Return the [X, Y] coordinate for the center point of the cell that contains the specified text.  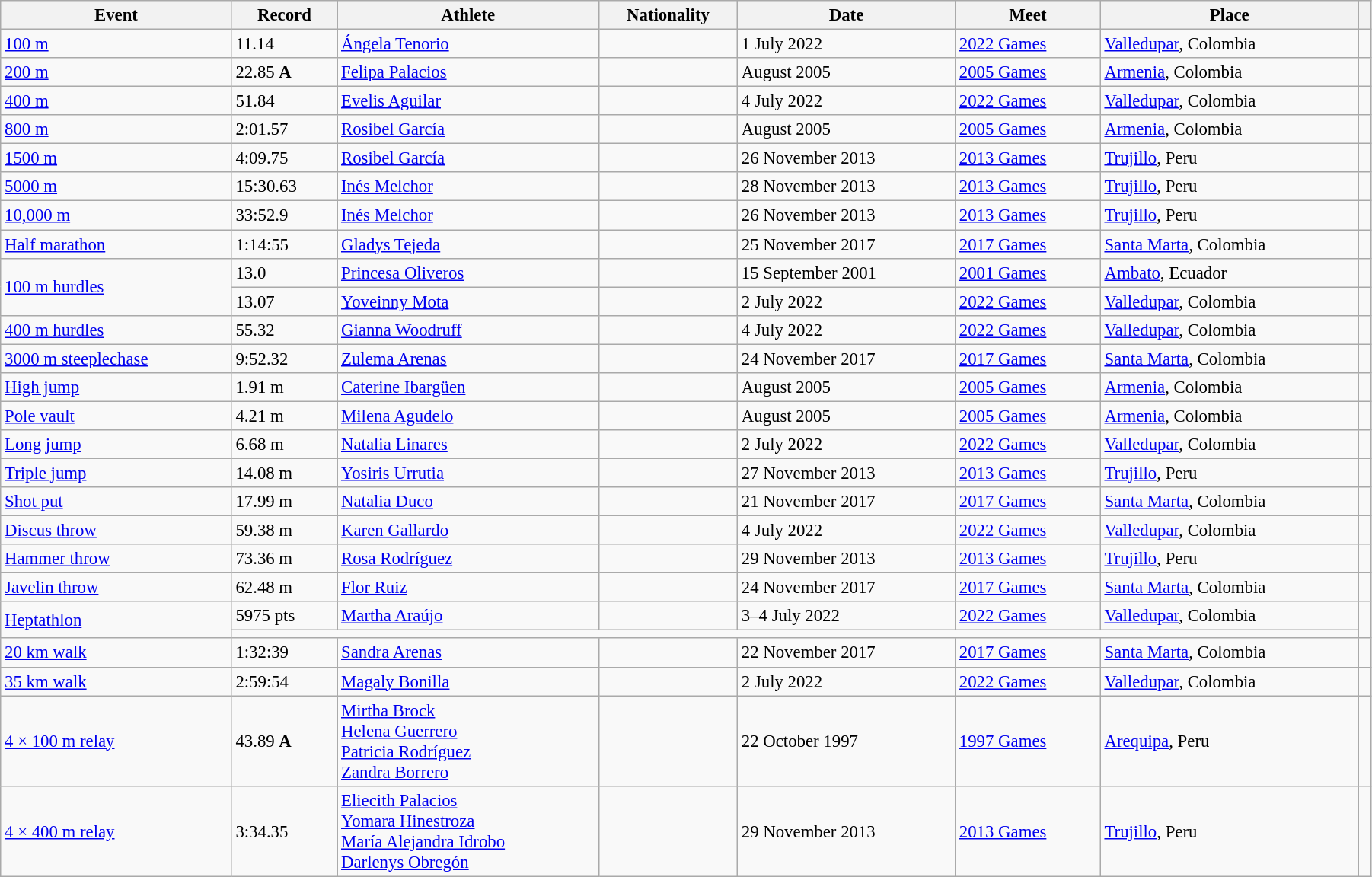
Half marathon [116, 244]
2001 Games [1028, 273]
Martha Araújo [468, 616]
100 m [116, 44]
33:52.9 [285, 215]
Discus throw [116, 531]
22.85 A [285, 72]
1997 Games [1028, 741]
Flor Ruiz [468, 588]
11.14 [285, 44]
Gladys Tejeda [468, 244]
200 m [116, 72]
1500 m [116, 158]
55.32 [285, 330]
Natalia Duco [468, 502]
Eliecith PalaciosYomara HinestrozaMaría Alejandra IdroboDarlenys Obregón [468, 831]
1 July 2022 [847, 44]
Ambato, Ecuador [1229, 273]
Mirtha Brock Helena Guerrero Patricia Rodríguez Zandra Borrero [468, 741]
15 September 2001 [847, 273]
1:14:55 [285, 244]
43.89 A [285, 741]
27 November 2013 [847, 473]
Event [116, 15]
800 m [116, 129]
Meet [1028, 15]
17.99 m [285, 502]
4 × 100 m relay [116, 741]
13.0 [285, 273]
59.38 m [285, 531]
Long jump [116, 445]
3–4 July 2022 [847, 616]
Date [847, 15]
High jump [116, 387]
Arequipa, Peru [1229, 741]
Heptathlon [116, 620]
Zulema Arenas [468, 359]
73.36 m [285, 559]
1:32:39 [285, 653]
35 km walk [116, 681]
4.21 m [285, 416]
3:34.35 [285, 831]
15:30.63 [285, 187]
Sandra Arenas [468, 653]
4:09.75 [285, 158]
400 m hurdles [116, 330]
Triple jump [116, 473]
Shot put [116, 502]
Rosa Rodríguez [468, 559]
51.84 [285, 101]
20 km walk [116, 653]
Hammer throw [116, 559]
Nationality [668, 15]
Felipa Palacios [468, 72]
Evelis Aguilar [468, 101]
Record [285, 15]
400 m [116, 101]
14.08 m [285, 473]
Karen Gallardo [468, 531]
Pole vault [116, 416]
Natalia Linares [468, 445]
28 November 2013 [847, 187]
4 × 400 m relay [116, 831]
6.68 m [285, 445]
10,000 m [116, 215]
Yoveinny Mota [468, 301]
13.07 [285, 301]
5000 m [116, 187]
25 November 2017 [847, 244]
22 November 2017 [847, 653]
Caterine Ibargüen [468, 387]
Milena Agudelo [468, 416]
Yosiris Urrutia [468, 473]
Ángela Tenorio [468, 44]
Athlete [468, 15]
Javelin throw [116, 588]
3000 m steeplechase [116, 359]
62.48 m [285, 588]
22 October 1997 [847, 741]
Place [1229, 15]
2:01.57 [285, 129]
5975 pts [285, 616]
1.91 m [285, 387]
Gianna Woodruff [468, 330]
21 November 2017 [847, 502]
9:52.32 [285, 359]
2:59:54 [285, 681]
100 m hurdles [116, 286]
Magaly Bonilla [468, 681]
Princesa Oliveros [468, 273]
